For the text-containing cell, return its midpoint in [X, Y] coordinate format. 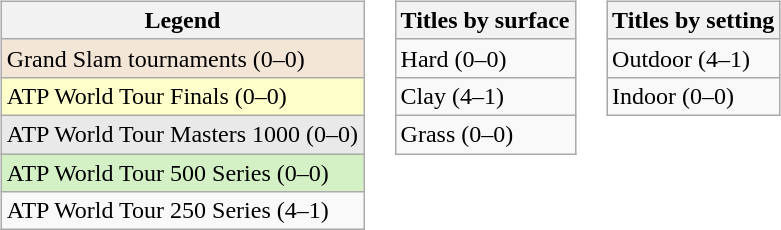
Indoor (0–0) [694, 96]
ATP World Tour Masters 1000 (0–0) [182, 134]
ATP World Tour 250 Series (4–1) [182, 211]
Grass (0–0) [485, 134]
Grand Slam tournaments (0–0) [182, 58]
ATP World Tour 500 Series (0–0) [182, 173]
Clay (4–1) [485, 96]
ATP World Tour Finals (0–0) [182, 96]
Legend [182, 20]
Titles by surface [485, 20]
Hard (0–0) [485, 58]
Titles by setting [694, 20]
Outdoor (4–1) [694, 58]
